Scan for the cell matching the given text and deliver its (X, Y) coordinate at center. 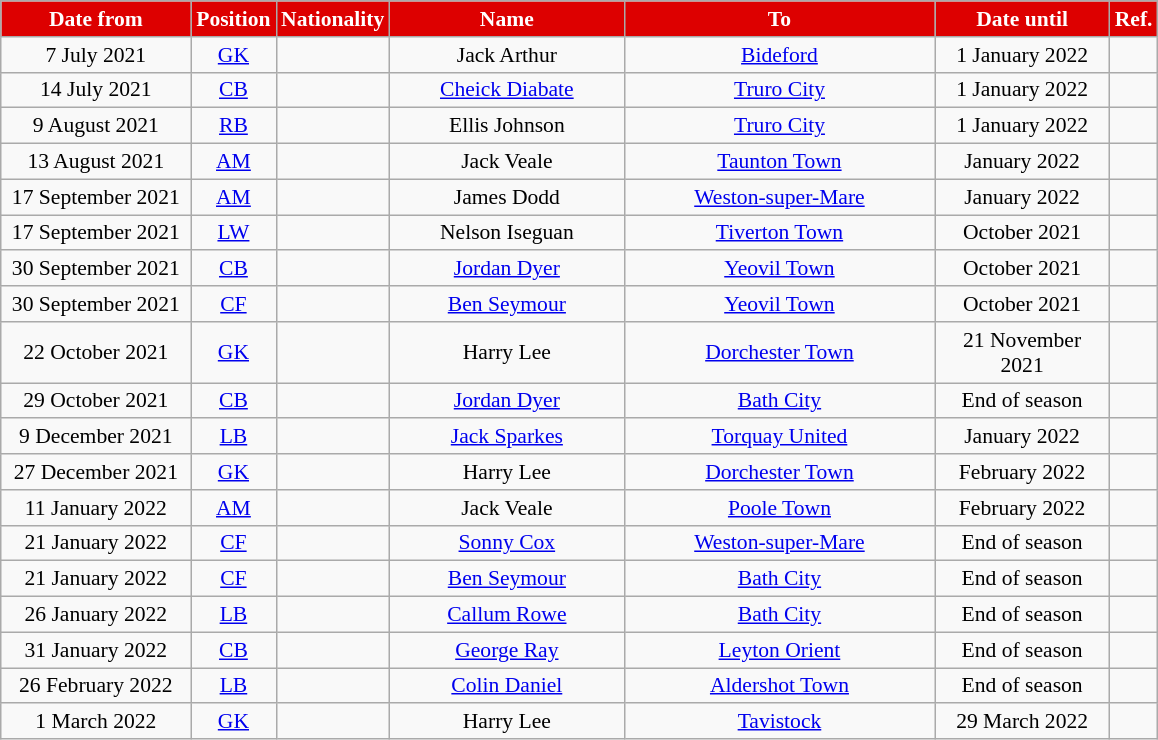
Nelson Iseguan (506, 233)
Ref. (1134, 19)
Cheick Diabate (506, 90)
James Dodd (506, 197)
29 March 2022 (1022, 722)
To (779, 19)
Position (234, 19)
Ellis Johnson (506, 126)
11 January 2022 (96, 508)
Bideford (779, 55)
Taunton Town (779, 162)
22 October 2021 (96, 352)
9 August 2021 (96, 126)
9 December 2021 (96, 437)
Sonny Cox (506, 543)
Tavistock (779, 722)
Torquay United (779, 437)
13 August 2021 (96, 162)
14 July 2021 (96, 90)
Nationality (332, 19)
Colin Daniel (506, 686)
Name (506, 19)
Jack Sparkes (506, 437)
Callum Rowe (506, 615)
Date until (1022, 19)
Leyton Orient (779, 650)
29 October 2021 (96, 401)
27 December 2021 (96, 472)
Jack Arthur (506, 55)
31 January 2022 (96, 650)
LW (234, 233)
Tiverton Town (779, 233)
26 February 2022 (96, 686)
1 March 2022 (96, 722)
Aldershot Town (779, 686)
21 November 2021 (1022, 352)
26 January 2022 (96, 615)
Date from (96, 19)
RB (234, 126)
Poole Town (779, 508)
George Ray (506, 650)
7 July 2021 (96, 55)
